Output the [X, Y] coordinate of the center of the cell containing the given text.  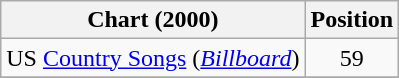
Chart (2000) [153, 20]
Position [352, 20]
US Country Songs (Billboard) [153, 58]
59 [352, 58]
